Provide the [X, Y] coordinate of the cell's center where the given text is located.  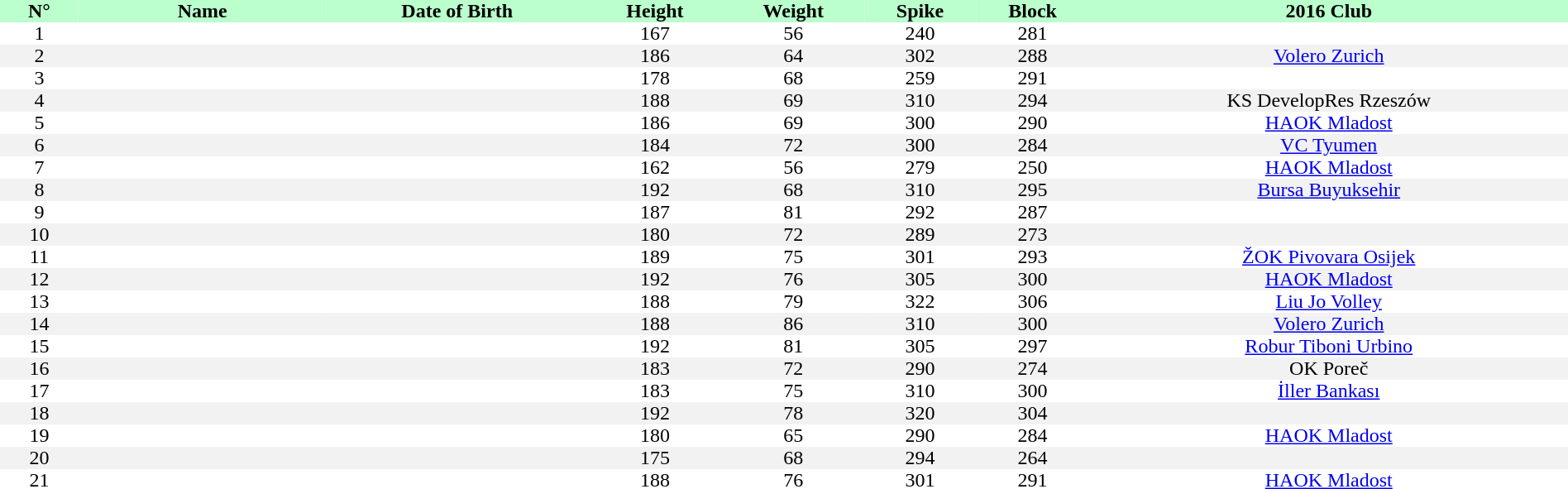
175 [655, 458]
6 [40, 146]
13 [40, 301]
64 [793, 56]
5 [40, 122]
OK Poreč [1328, 369]
295 [1033, 190]
15 [40, 346]
18 [40, 414]
VC Tyumen [1328, 146]
17 [40, 391]
14 [40, 324]
302 [920, 56]
279 [920, 167]
İller Bankası [1328, 391]
322 [920, 301]
306 [1033, 301]
291 [1033, 78]
4 [40, 101]
12 [40, 280]
79 [793, 301]
Liu Jo Volley [1328, 301]
187 [655, 212]
301 [920, 256]
167 [655, 33]
162 [655, 167]
65 [793, 435]
297 [1033, 346]
10 [40, 235]
19 [40, 435]
189 [655, 256]
16 [40, 369]
2 [40, 56]
3 [40, 78]
250 [1033, 167]
287 [1033, 212]
178 [655, 78]
KS DevelopRes Rzeszów [1328, 101]
Spike [920, 12]
264 [1033, 458]
1 [40, 33]
288 [1033, 56]
292 [920, 212]
86 [793, 324]
Block [1033, 12]
N° [40, 12]
289 [920, 235]
293 [1033, 256]
240 [920, 33]
2016 Club [1328, 12]
184 [655, 146]
304 [1033, 414]
Weight [793, 12]
274 [1033, 369]
273 [1033, 235]
320 [920, 414]
Bursa Buyuksehir [1328, 190]
8 [40, 190]
ŽOK Pivovara Osijek [1328, 256]
11 [40, 256]
78 [793, 414]
Height [655, 12]
Name [203, 12]
281 [1033, 33]
Robur Tiboni Urbino [1328, 346]
9 [40, 212]
20 [40, 458]
259 [920, 78]
7 [40, 167]
76 [793, 280]
Date of Birth [457, 12]
